Capture the cell that displays the provided text and extract its (x, y) central coordinate. 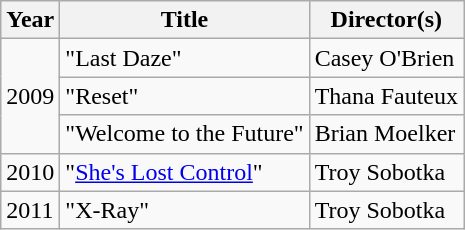
"X-Ray" (184, 210)
"Last Daze" (184, 58)
2011 (30, 210)
"Welcome to the Future" (184, 134)
Title (184, 20)
Brian Moelker (386, 134)
Director(s) (386, 20)
2010 (30, 172)
2009 (30, 96)
Thana Fauteux (386, 96)
Casey O'Brien (386, 58)
Year (30, 20)
"She's Lost Control" (184, 172)
"Reset" (184, 96)
